Pinpoint the cell where the given text exists, returning its (x, y) midpoint coordinate. 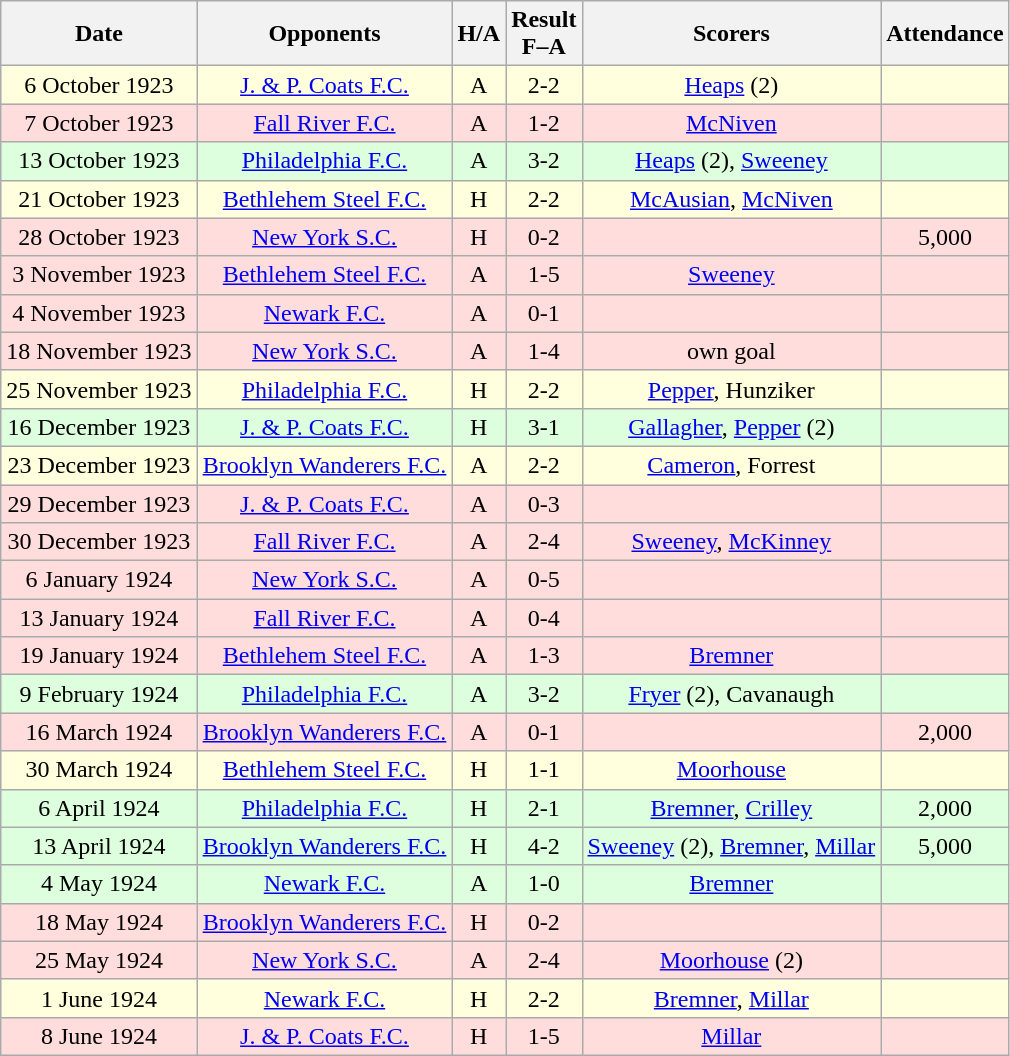
21 October 1923 (99, 199)
1-4 (544, 351)
Scorers (732, 34)
28 October 1923 (99, 237)
4 May 1924 (99, 884)
Sweeney, McKinney (732, 542)
9 February 1924 (99, 694)
6 October 1923 (99, 85)
ResultF–A (544, 34)
Bremner, Millar (732, 998)
13 April 1924 (99, 846)
4 November 1923 (99, 313)
16 December 1923 (99, 427)
16 March 1924 (99, 732)
Millar (732, 1036)
1-2 (544, 123)
Bremner, Crilley (732, 808)
Moorhouse (2) (732, 960)
Heaps (2) (732, 85)
29 December 1923 (99, 503)
6 April 1924 (99, 808)
1 June 1924 (99, 998)
8 June 1924 (99, 1036)
Gallagher, Pepper (2) (732, 427)
7 October 1923 (99, 123)
2-1 (544, 808)
Cameron, Forrest (732, 465)
1-1 (544, 770)
6 January 1924 (99, 580)
25 May 1924 (99, 960)
Sweeney (2), Bremner, Millar (732, 846)
1-3 (544, 656)
Attendance (945, 34)
0-4 (544, 618)
Fryer (2), Cavanaugh (732, 694)
4-2 (544, 846)
Moorhouse (732, 770)
19 January 1924 (99, 656)
Date (99, 34)
18 November 1923 (99, 351)
13 October 1923 (99, 161)
H/A (479, 34)
25 November 1923 (99, 389)
18 May 1924 (99, 922)
3 November 1923 (99, 275)
McAusian, McNiven (732, 199)
0-3 (544, 503)
own goal (732, 351)
Sweeney (732, 275)
30 March 1924 (99, 770)
3-1 (544, 427)
McNiven (732, 123)
Opponents (324, 34)
0-5 (544, 580)
23 December 1923 (99, 465)
30 December 1923 (99, 542)
Heaps (2), Sweeney (732, 161)
Pepper, Hunziker (732, 389)
13 January 1924 (99, 618)
1-0 (544, 884)
